Return (x, y) of the center of cell containing provided text 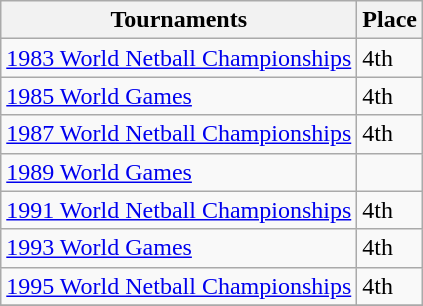
1995 World Netball Championships (179, 286)
Tournaments (179, 20)
1983 World Netball Championships (179, 58)
1989 World Games (179, 172)
1993 World Games (179, 248)
1987 World Netball Championships (179, 134)
1991 World Netball Championships (179, 210)
Place (390, 20)
1985 World Games (179, 96)
